Output the (X, Y) coordinate of the center of the cell containing the given text.  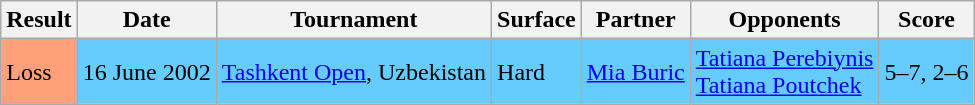
Result (39, 20)
Mia Buric (636, 72)
Surface (537, 20)
Loss (39, 72)
Tatiana Perebiynis Tatiana Poutchek (784, 72)
Date (146, 20)
16 June 2002 (146, 72)
Hard (537, 72)
Tournament (354, 20)
Score (926, 20)
Partner (636, 20)
Tashkent Open, Uzbekistan (354, 72)
5–7, 2–6 (926, 72)
Opponents (784, 20)
